Scan for the cell matching the given text and deliver its [x, y] coordinate at center. 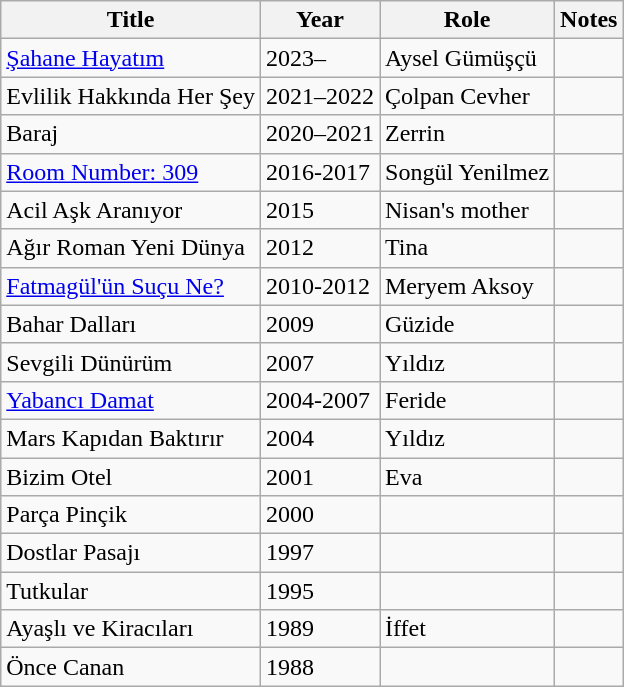
Year [320, 20]
Nisan's mother [468, 210]
Bizim Otel [131, 477]
2010-2012 [320, 286]
Çolpan Cevher [468, 96]
2020–2021 [320, 134]
Meryem Aksoy [468, 286]
2015 [320, 210]
Önce Canan [131, 667]
Yabancı Damat [131, 400]
2004 [320, 438]
1989 [320, 629]
Parça Pinçik [131, 515]
Zerrin [468, 134]
Room Number: 309 [131, 172]
Acil Aşk Aranıyor [131, 210]
Notes [589, 20]
2009 [320, 324]
Güzide [468, 324]
2012 [320, 248]
Eva [468, 477]
2016-2017 [320, 172]
Bahar Dalları [131, 324]
2021–2022 [320, 96]
2001 [320, 477]
Dostlar Pasajı [131, 553]
Tutkular [131, 591]
Mars Kapıdan Baktırır [131, 438]
Title [131, 20]
Ağır Roman Yeni Dünya [131, 248]
Baraj [131, 134]
2007 [320, 362]
Sevgili Dünürüm [131, 362]
2023– [320, 58]
Fatmagül'ün Suçu Ne? [131, 286]
Evlilik Hakkında Her Şey [131, 96]
Tina [468, 248]
1997 [320, 553]
2000 [320, 515]
Aysel Gümüşçü [468, 58]
Feride [468, 400]
2004-2007 [320, 400]
1988 [320, 667]
Ayaşlı ve Kiracıları [131, 629]
İffet [468, 629]
Role [468, 20]
Şahane Hayatım [131, 58]
Songül Yenilmez [468, 172]
1995 [320, 591]
